Determine the (x, y) coordinate at the center of the cell enclosing the given text.  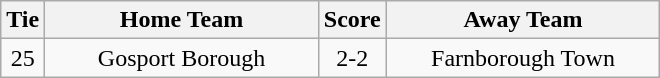
25 (23, 58)
Tie (23, 20)
Away Team (523, 20)
Score (352, 20)
Home Team (182, 20)
Gosport Borough (182, 58)
Farnborough Town (523, 58)
2-2 (352, 58)
